Return (x, y) of the center of cell containing provided text 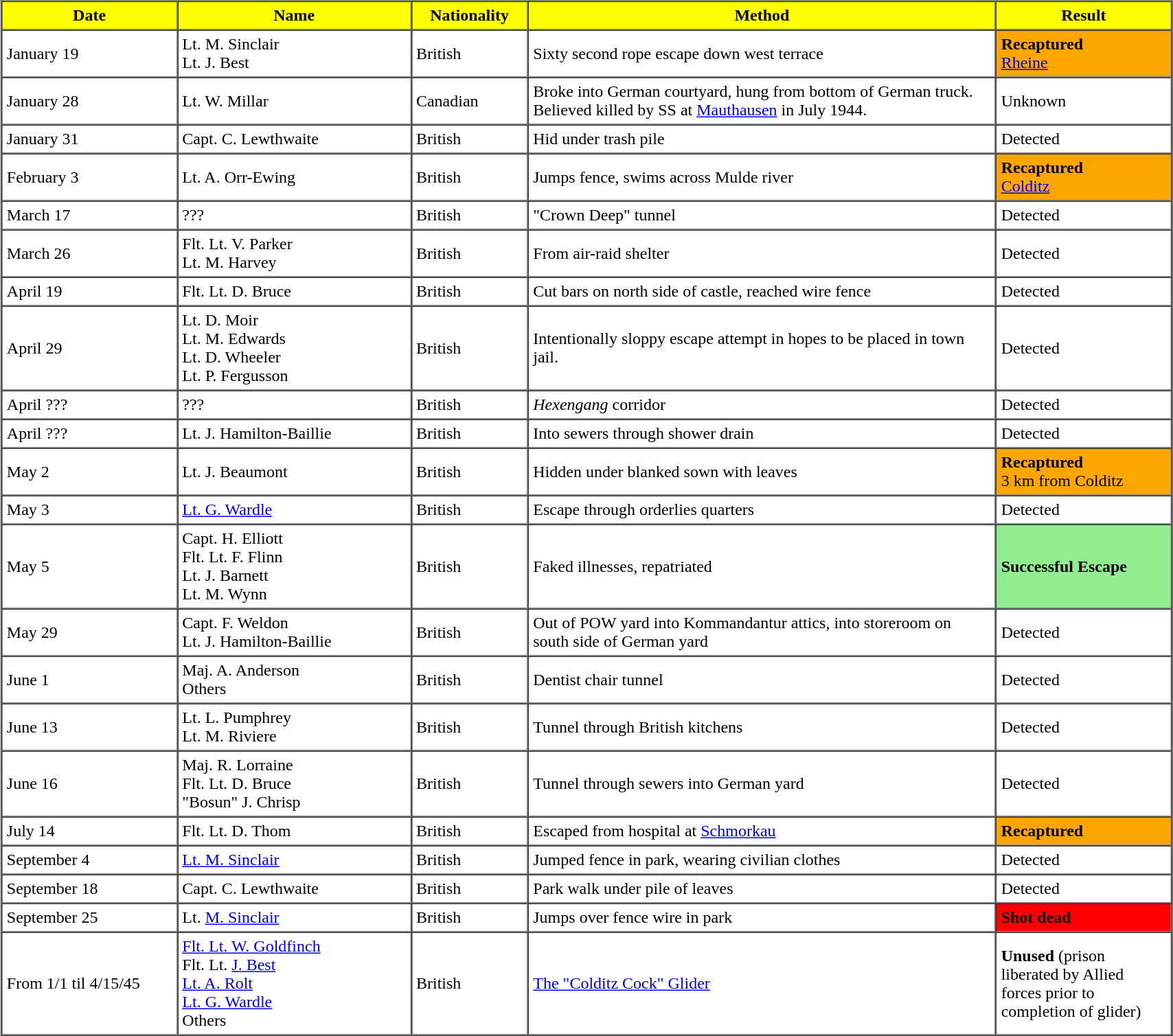
March 26 (89, 253)
RecapturedRheine (1084, 54)
March 17 (89, 215)
Tunnel through sewers into German yard (762, 784)
Recaptured (1084, 831)
Lt. M. SinclairLt. J. Best (294, 54)
"Crown Deep" tunnel (762, 215)
May 29 (89, 632)
Lt. G. Wardle (294, 510)
February 3 (89, 177)
Escape through orderlies quarters (762, 510)
September 25 (89, 918)
Park walk under pile of leaves (762, 889)
Into sewers through shower drain (762, 433)
Maj. A. AndersonOthers (294, 680)
Lt. J. Beaumont (294, 471)
Name (294, 16)
June 16 (89, 784)
Lt. A. Orr-Ewing (294, 177)
Result (1084, 16)
Hid under trash pile (762, 139)
RecapturedColditz (1084, 177)
Successful Escape (1084, 567)
June 13 (89, 726)
Unknown (1084, 100)
Tunnel through British kitchens (762, 726)
Date (89, 16)
Faked illnesses, repatriated (762, 567)
Cut bars on north side of castle, reached wire fence (762, 292)
April 29 (89, 349)
September 18 (89, 889)
Maj. R. LorraineFlt. Lt. D. Bruce"Bosun" J. Chrisp (294, 784)
May 5 (89, 567)
Recaptured3 km from Colditz (1084, 471)
Capt. F. WeldonLt. J. Hamilton-Baillie (294, 632)
From 1/1 til 4/15/45 (89, 984)
Lt. D. MoirLt. M. EdwardsLt. D. WheelerLt. P. Fergusson (294, 349)
Hexengang corridor (762, 404)
Capt. H. ElliottFlt. Lt. F. FlinnLt. J. BarnettLt. M. Wynn (294, 567)
Intentionally sloppy escape attempt in hopes to be placed in town jail. (762, 349)
Method (762, 16)
Sixty second rope escape down west terrace (762, 54)
Shot dead (1084, 918)
Lt. J. Hamilton-Baillie (294, 433)
Out of POW yard into Kommandantur attics, into storeroom on south side of German yard (762, 632)
September 4 (89, 860)
Dentist chair tunnel (762, 680)
May 2 (89, 471)
January 28 (89, 100)
May 3 (89, 510)
January 31 (89, 139)
Canadian (469, 100)
April 19 (89, 292)
Unused (prison liberated by Allied forces prior to completion of glider) (1084, 984)
Flt. Lt. V. ParkerLt. M. Harvey (294, 253)
The "Colditz Cock" Glider (762, 984)
January 19 (89, 54)
July 14 (89, 831)
From air-raid shelter (762, 253)
Nationality (469, 16)
Broke into German courtyard, hung from bottom of German truck. Believed killed by SS at Mauthausen in July 1944. (762, 100)
Jumped fence in park, wearing civilian clothes (762, 860)
Escaped from hospital at Schmorkau (762, 831)
Jumps fence, swims across Mulde river (762, 177)
Lt. L. PumphreyLt. M. Riviere (294, 726)
Lt. W. Millar (294, 100)
June 1 (89, 680)
Flt. Lt. W. GoldfinchFlt. Lt. J. BestLt. A. Rolt Lt. G. Wardle Others (294, 984)
Flt. Lt. D. Bruce (294, 292)
Jumps over fence wire in park (762, 918)
Flt. Lt. D. Thom (294, 831)
Hidden under blanked sown with leaves (762, 471)
